Capture the cell that displays the provided text and extract its (x, y) central coordinate. 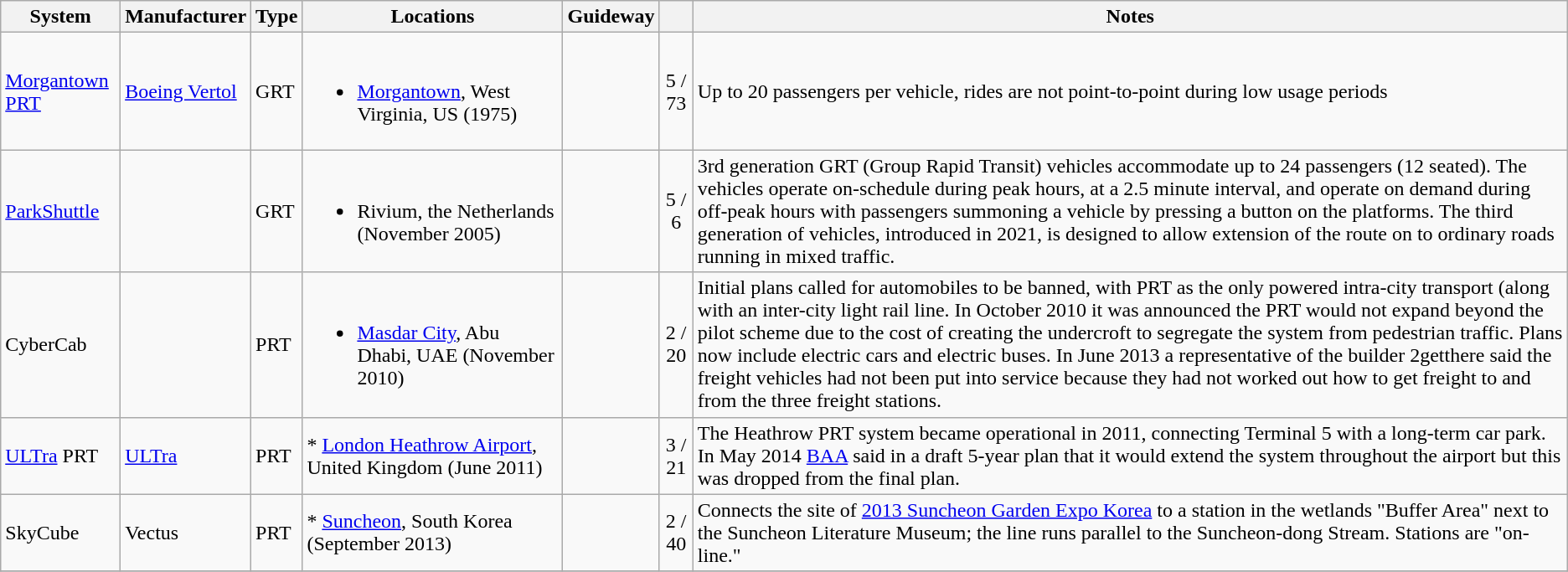
Morgantown, West Virginia, US (1975) (432, 91)
ULTra (186, 456)
3 / 21 (676, 456)
ParkShuttle (60, 211)
5 / 73 (676, 91)
Up to 20 passengers per vehicle, rides are not point-to-point during low usage periods (1130, 91)
Morgantown PRT (60, 91)
CyberCab (60, 345)
Manufacturer (186, 17)
ULTra PRT (60, 456)
Guideway (611, 17)
Masdar City, Abu Dhabi, UAE (November 2010) (432, 345)
SkyCube (60, 533)
* London Heathrow Airport, United Kingdom (June 2011) (432, 456)
Vectus (186, 533)
* Suncheon, South Korea (September 2013) (432, 533)
System (60, 17)
Boeing Vertol (186, 91)
2 / 20 (676, 345)
Type (276, 17)
Rivium, the Netherlands (November 2005) (432, 211)
Locations (432, 17)
Notes (1130, 17)
2 / 40 (676, 533)
5 / 6 (676, 211)
